Search for the cell housing the specified text and yield its [x, y] center coordinate. 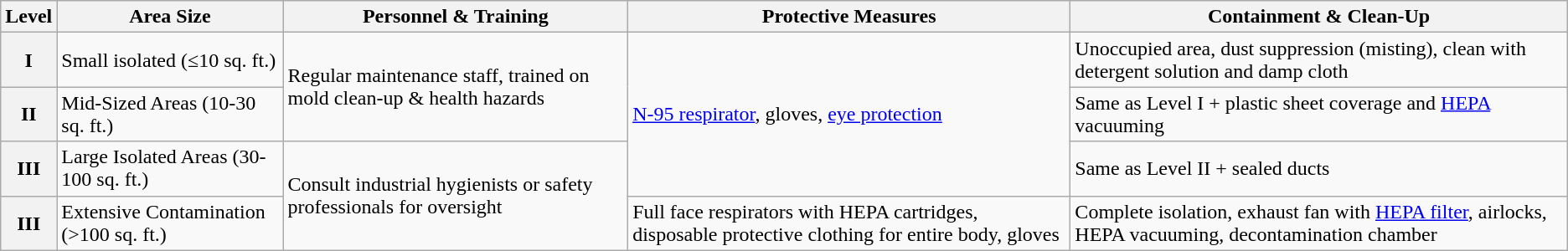
Level [28, 17]
Regular maintenance staff, trained on mold clean-up & health hazards [456, 87]
Consult industrial hygienists or safety professionals for oversight [456, 196]
Same as Level I + plastic sheet coverage and HEPA vacuuming [1318, 114]
Large Isolated Areas (30-100 sq. ft.) [170, 169]
Mid-Sized Areas (10-30 sq. ft.) [170, 114]
Complete isolation, exhaust fan with HEPA filter, airlocks, HEPA vacuuming, decontamination chamber [1318, 223]
Full face respirators with HEPA cartridges, disposable protective clothing for entire body, gloves [849, 223]
Small isolated (≤10 sq. ft.) [170, 60]
N-95 respirator, gloves, eye protection [849, 114]
Protective Measures [849, 17]
Area Size [170, 17]
Unoccupied area, dust suppression (misting), clean with detergent solution and damp cloth [1318, 60]
Same as Level II + sealed ducts [1318, 169]
II [28, 114]
Extensive Contamination (>100 sq. ft.) [170, 223]
Containment & Clean-Up [1318, 17]
Personnel & Training [456, 17]
I [28, 60]
